Return the [X, Y] coordinate for the center point of the cell that contains the specified text.  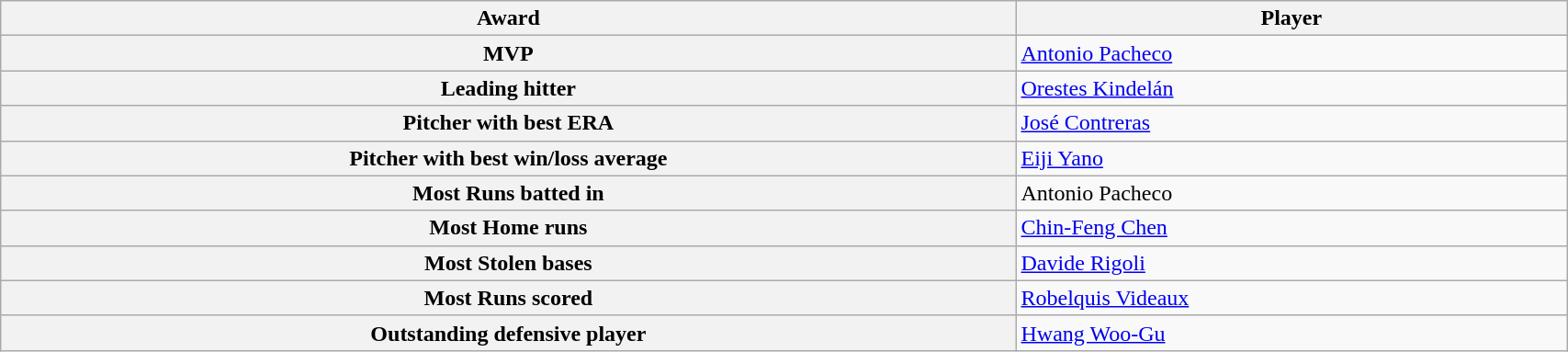
Hwang Woo-Gu [1292, 333]
Most Runs batted in [509, 193]
Robelquis Videaux [1292, 298]
Most Stolen bases [509, 263]
Award [509, 18]
Leading hitter [509, 88]
Chin-Feng Chen [1292, 228]
Player [1292, 18]
Outstanding defensive player [509, 333]
Davide Rigoli [1292, 263]
Orestes Kindelán [1292, 88]
Eiji Yano [1292, 158]
José Contreras [1292, 123]
Most Home runs [509, 228]
MVP [509, 53]
Most Runs scored [509, 298]
Pitcher with best win/loss average [509, 158]
Pitcher with best ERA [509, 123]
